Return the [X, Y] coordinate for the center point of the cell that contains the specified text.  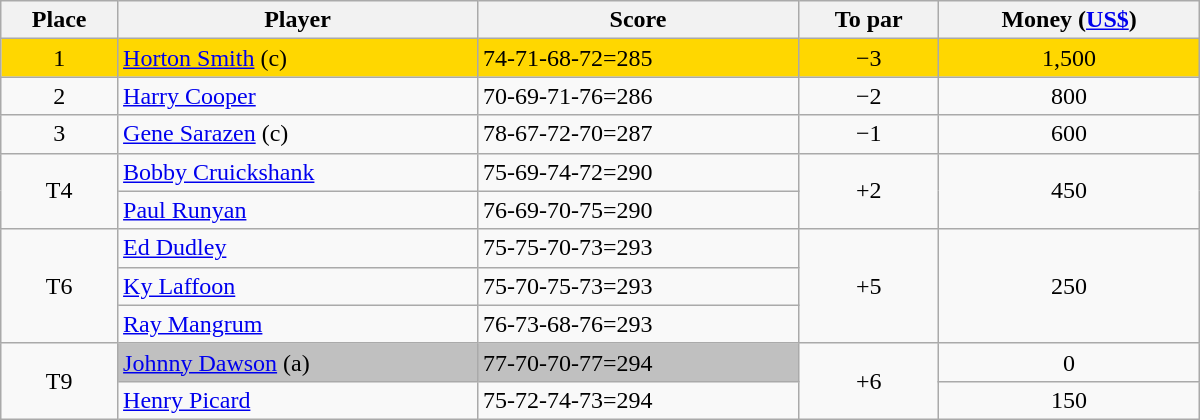
800 [1069, 96]
Score [638, 20]
250 [1069, 286]
70-69-71-76=286 [638, 96]
Money (US$) [1069, 20]
600 [1069, 134]
To par [869, 20]
−1 [869, 134]
450 [1069, 191]
76-69-70-75=290 [638, 210]
77-70-70-77=294 [638, 362]
Player [298, 20]
T9 [60, 381]
+5 [869, 286]
75-72-74-73=294 [638, 400]
2 [60, 96]
75-69-74-72=290 [638, 172]
150 [1069, 400]
Bobby Cruickshank [298, 172]
75-75-70-73=293 [638, 248]
+6 [869, 381]
75-70-75-73=293 [638, 286]
76-73-68-76=293 [638, 324]
1 [60, 58]
Place [60, 20]
1,500 [1069, 58]
74-71-68-72=285 [638, 58]
Ray Mangrum [298, 324]
Horton Smith (c) [298, 58]
Harry Cooper [298, 96]
−2 [869, 96]
T4 [60, 191]
Henry Picard [298, 400]
0 [1069, 362]
T6 [60, 286]
Gene Sarazen (c) [298, 134]
Johnny Dawson (a) [298, 362]
Ky Laffoon [298, 286]
+2 [869, 191]
Paul Runyan [298, 210]
Ed Dudley [298, 248]
3 [60, 134]
−3 [869, 58]
78-67-72-70=287 [638, 134]
